Return [x, y] of the center of cell containing provided text 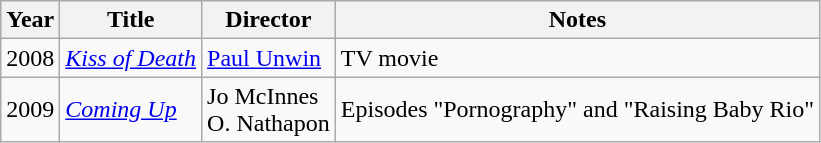
2009 [30, 110]
2008 [30, 58]
Episodes "Pornography" and "Raising Baby Rio" [577, 110]
Kiss of Death [131, 58]
Notes [577, 20]
Year [30, 20]
TV movie [577, 58]
Paul Unwin [269, 58]
Director [269, 20]
Coming Up [131, 110]
Title [131, 20]
Jo McInnesO. Nathapon [269, 110]
